Find where the given text appears and provide that cell's center as (x, y) coordinate. 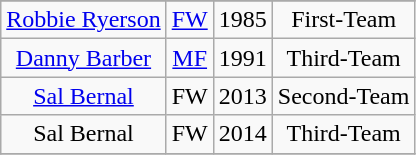
2013 (242, 96)
1991 (242, 58)
First-Team (344, 20)
2014 (242, 134)
MF (190, 58)
Danny Barber (84, 58)
Robbie Ryerson (84, 20)
1985 (242, 20)
Second-Team (344, 96)
